For the text-containing cell, return its midpoint in [x, y] coordinate format. 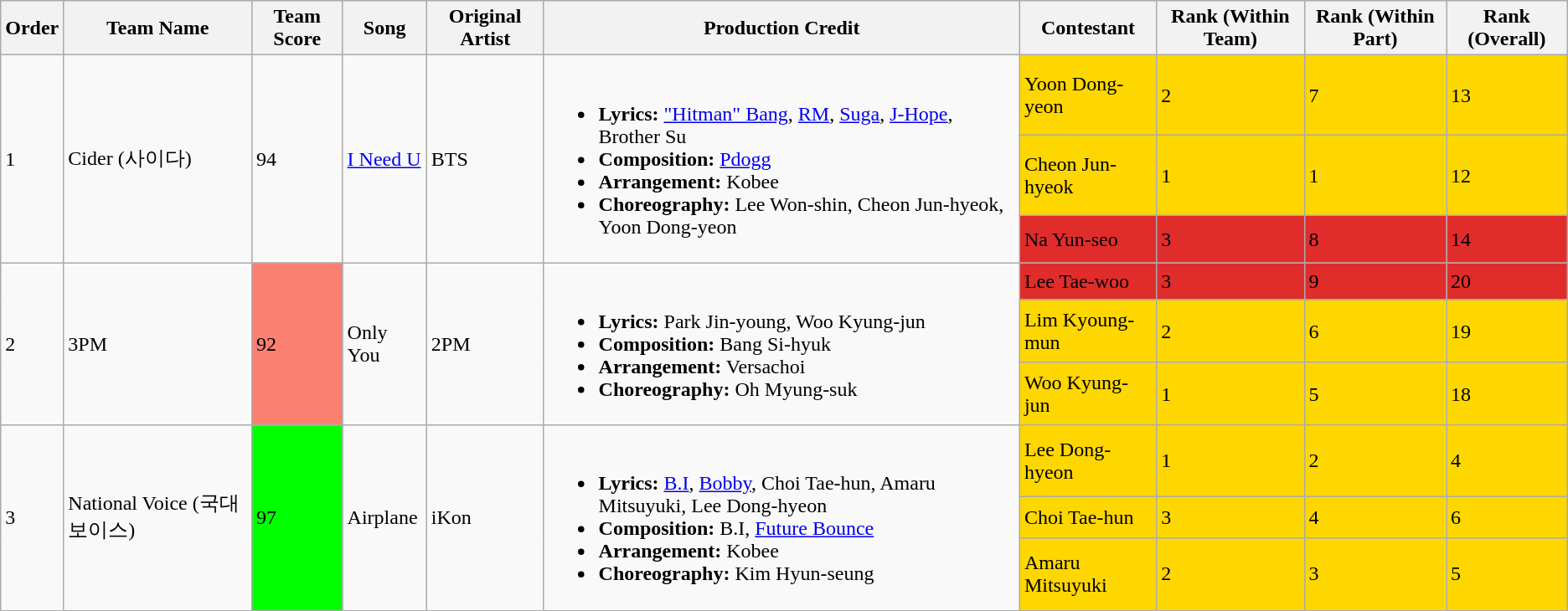
Yoon Dong-yeon [1087, 95]
Lyrics: B.I, Bobby, Choi Tae-hun, Amaru Mitsuyuki, Lee Dong-hyeonComposition: B.I, Future BounceArrangement: KobeeChoreography: Kim Hyun-seung [781, 517]
Rank (Within Team) [1230, 28]
National Voice (국대보이스) [157, 517]
Contestant [1087, 28]
Cheon Jun-hyeok [1087, 176]
94 [297, 159]
Only You [384, 344]
92 [297, 344]
Team Name [157, 28]
Order [32, 28]
Airplane [384, 517]
18 [1506, 393]
Original Artist [485, 28]
Na Yun-seo [1087, 239]
97 [297, 517]
Lyrics: "Hitman" Bang, RM, Suga, J-Hope, Brother SuComposition: PdoggArrangement: KobeeChoreography: Lee Won-shin, Cheon Jun-hyeok, Yoon Dong-yeon [781, 159]
Choi Tae-hun [1087, 517]
2PM [485, 344]
Team Score [297, 28]
Lee Tae-woo [1087, 281]
Lee Dong-hyeon [1087, 461]
BTS [485, 159]
Lyrics: Park Jin-young, Woo Kyung-junComposition: Bang Si-hyukArrangement: VersachoiChoreography: Oh Myung-suk [781, 344]
Amaru Mitsuyuki [1087, 574]
Rank (Overall) [1506, 28]
19 [1506, 331]
13 [1506, 95]
Cider (사이다) [157, 159]
Production Credit [781, 28]
iKon [485, 517]
9 [1375, 281]
I Need U [384, 159]
7 [1375, 95]
20 [1506, 281]
8 [1375, 239]
14 [1506, 239]
Song [384, 28]
Woo Kyung-jun [1087, 393]
Lim Kyoung-mun [1087, 331]
12 [1506, 176]
3PM [157, 344]
Rank (Within Part) [1375, 28]
